Scan for the cell matching the given text and deliver its (x, y) coordinate at center. 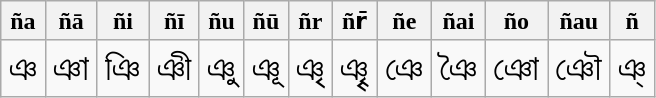
ঞো (516, 68)
ঞ (23, 68)
ঞৈ (458, 68)
ঞূ (266, 68)
ñr̄ (354, 21)
ñ (632, 21)
ঞী (174, 68)
ঞৃ (310, 68)
ñe (404, 21)
ña (23, 21)
ñu (221, 21)
ñā (71, 21)
ঞু (221, 68)
ño (516, 21)
ঞি (123, 68)
ñau (579, 21)
ñī (174, 21)
ঞ্ (632, 68)
ñr (310, 21)
ঞৄ (354, 68)
ñū (266, 21)
ঞৌ (579, 68)
ঞা (71, 68)
ñi (123, 21)
ñai (458, 21)
ঞে (404, 68)
